Locate the cell with the specified text and output its (x, y) center coordinate. 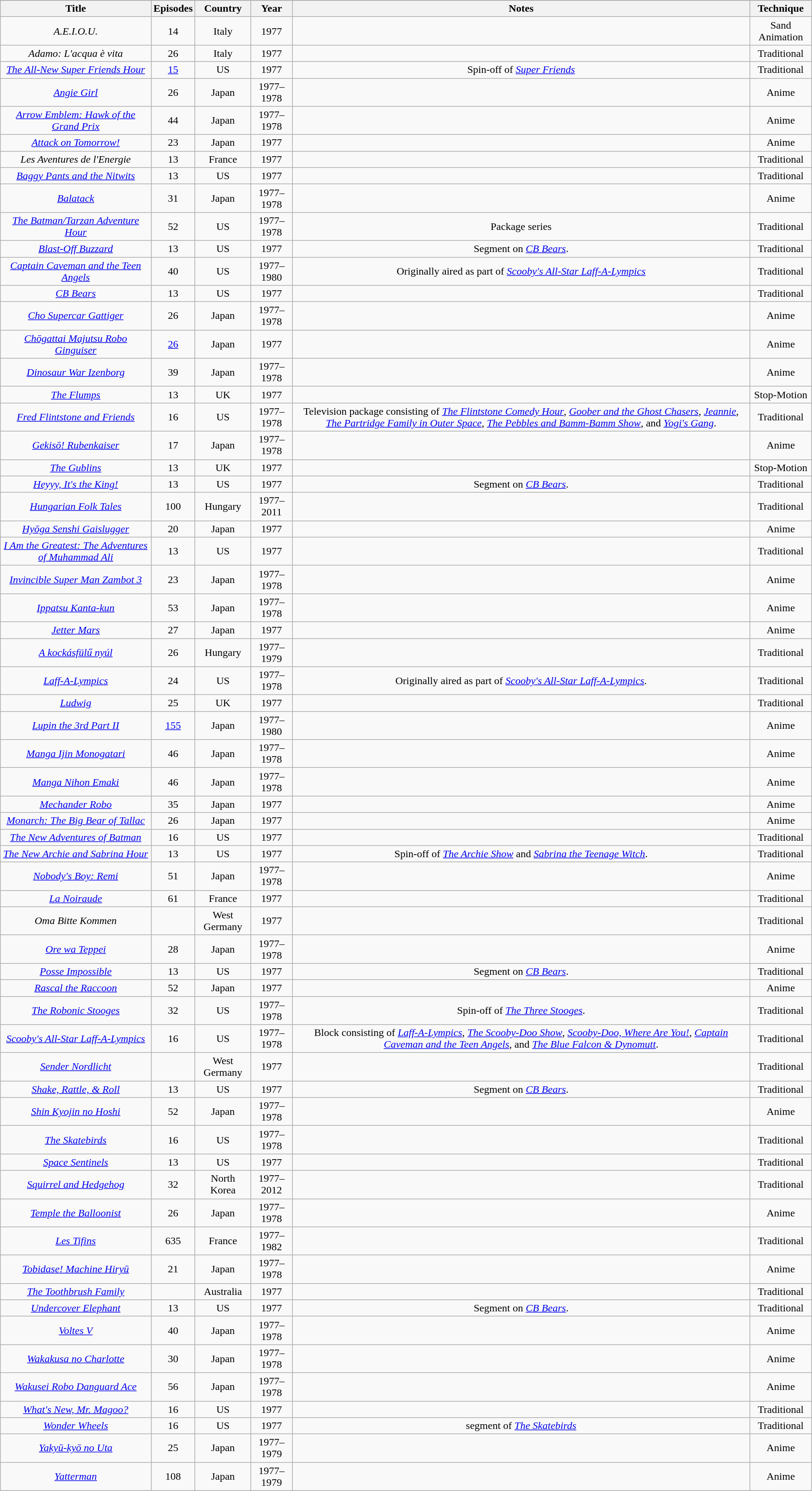
53 (173, 607)
The New Archie and Sabrina Hour (75, 854)
The Robonic Stooges (75, 1010)
CB Bears (75, 294)
155 (173, 725)
Shin Kyojin no Hoshi (75, 1111)
Jetter Mars (75, 630)
Manga Ijin Monogatari (75, 754)
The Toothbrush Family (75, 1291)
North Korea (223, 1184)
Posse Impossible (75, 971)
14 (173, 31)
100 (173, 507)
1977–2012 (272, 1184)
Episodes (173, 9)
Les Aventures de l'Energie (75, 159)
Captain Caveman and the Teen Angels (75, 271)
20 (173, 529)
51 (173, 876)
Hungarian Folk Tales (75, 507)
Notes (521, 9)
Angie Girl (75, 92)
Sender Nordlicht (75, 1067)
Gekisō! Rubenkaiser (75, 445)
35 (173, 804)
Laff-A-Lympics (75, 681)
The Flumps (75, 395)
Chōgattai Majutsu Robo Ginguiser (75, 344)
Baggy Pants and the Nitwits (75, 176)
Arrow Emblem: Hawk of the Grand Prix (75, 121)
21 (173, 1269)
Cho Supercar Gattiger (75, 316)
Scooby's All-Star Laff-A-Lympics (75, 1039)
Rascal the Raccoon (75, 988)
Balatack (75, 198)
Monarch: The Big Bear of Tallac (75, 821)
1977–2011 (272, 507)
The New Adventures of Batman (75, 837)
Yatterman (75, 1477)
Tobidase! Machine Hiryū (75, 1269)
Voltes V (75, 1330)
Undercover Elephant (75, 1308)
Spin-off of Super Friends (521, 70)
Spin-off of The Three Stooges. (521, 1010)
Nobody's Boy: Remi (75, 876)
31 (173, 198)
44 (173, 121)
What's New, Mr. Magoo? (75, 1409)
39 (173, 372)
17 (173, 445)
I Am the Greatest: The Adventures of Muhammad Ali (75, 551)
La Noiraude (75, 898)
Technique (781, 9)
Space Sentinels (75, 1162)
Oma Bitte Kommen (75, 921)
A kockásfülű nyúl (75, 652)
The Batman/Tarzan Adventure Hour (75, 226)
The All-New Super Friends Hour (75, 70)
Wakakusa no Charlotte (75, 1359)
Les Tifins (75, 1241)
30 (173, 1359)
Fred Flintstone and Friends (75, 417)
56 (173, 1386)
The Gublins (75, 468)
Temple the Balloonist (75, 1213)
Originally aired as part of Scooby's All-Star Laff-A-Lympics (521, 271)
Yakyū-kyō no Uta (75, 1448)
Lupin the 3rd Part II (75, 725)
Australia (223, 1291)
Spin-off of The Archie Show and Sabrina the Teenage Witch. (521, 854)
635 (173, 1241)
A.E.I.O.U. (75, 31)
Year (272, 9)
Country (223, 9)
Manga Nihon Emaki (75, 782)
Hyōga Senshi Gaislugger (75, 529)
Adamo: L'acqua è vita (75, 53)
Sand Animation (781, 31)
Ore wa Teppei (75, 949)
Mechander Robo (75, 804)
Squirrel and Hedgehog (75, 1184)
Package series (521, 226)
24 (173, 681)
1977–1982 (272, 1241)
Ludwig (75, 703)
Title (75, 9)
Ippatsu Kanta-kun (75, 607)
Blast-Off Buzzard (75, 249)
Attack on Tomorrow! (75, 143)
segment of The Skatebirds (521, 1426)
Heyyy, It's the King! (75, 484)
Wonder Wheels (75, 1426)
Shake, Rattle, & Roll (75, 1089)
61 (173, 898)
Originally aired as part of Scooby's All-Star Laff-A-Lympics. (521, 681)
Invincible Super Man Zambot 3 (75, 580)
Wakusei Robo Danguard Ace (75, 1386)
27 (173, 630)
108 (173, 1477)
Dinosaur War Izenborg (75, 372)
28 (173, 949)
The Skatebirds (75, 1140)
15 (173, 70)
